Output the [X, Y] coordinate of the center of the cell containing the given text.  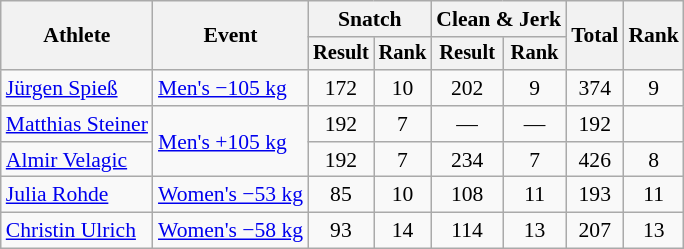
Women's −53 kg [230, 195]
108 [467, 195]
193 [594, 195]
Christin Ulrich [77, 231]
93 [341, 231]
Total [594, 36]
Clean & Jerk [498, 19]
374 [594, 88]
Men's −105 kg [230, 88]
207 [594, 231]
Julia Rohde [77, 195]
234 [467, 160]
Men's +105 kg [230, 142]
202 [467, 88]
Matthias Steiner [77, 124]
Jürgen Spieß [77, 88]
Event [230, 36]
14 [403, 231]
Women's −58 kg [230, 231]
114 [467, 231]
8 [654, 160]
Athlete [77, 36]
172 [341, 88]
Almir Velagic [77, 160]
Snatch [370, 19]
426 [594, 160]
85 [341, 195]
